Find where the given text appears and provide that cell's center as (x, y) coordinate. 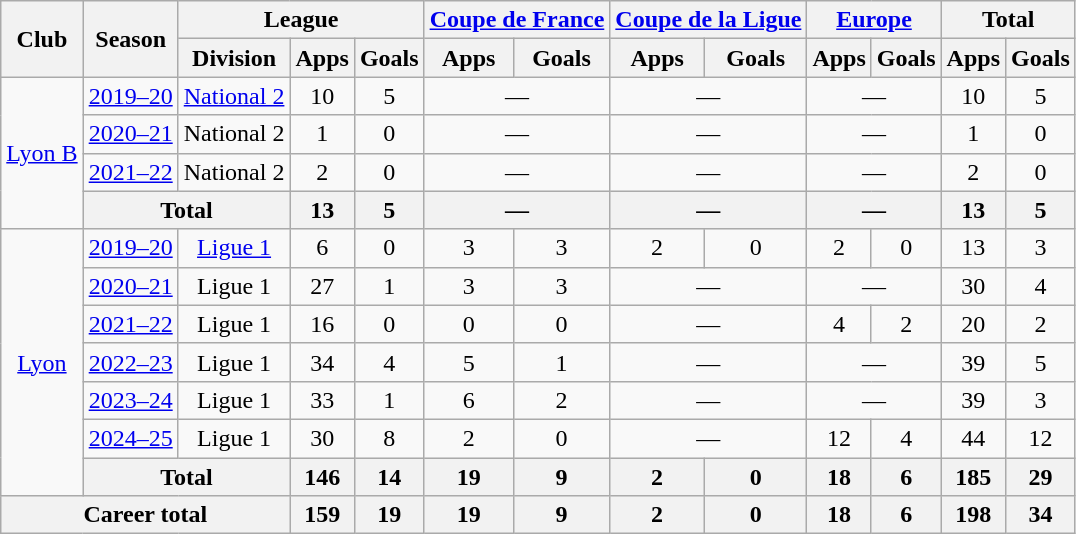
159 (322, 515)
Season (130, 39)
2023–24 (130, 400)
Europe (874, 20)
Club (42, 39)
Division (234, 58)
League (301, 20)
20 (973, 324)
44 (973, 438)
27 (322, 286)
33 (322, 400)
8 (389, 438)
Career total (146, 515)
146 (322, 477)
29 (1041, 477)
Lyon (42, 362)
16 (322, 324)
2024–25 (130, 438)
2022–23 (130, 362)
Coupe de France (517, 20)
198 (973, 515)
14 (389, 477)
Coupe de la Ligue (708, 20)
Lyon B (42, 153)
185 (973, 477)
